Pinpoint the cell where the given text exists, returning its (X, Y) midpoint coordinate. 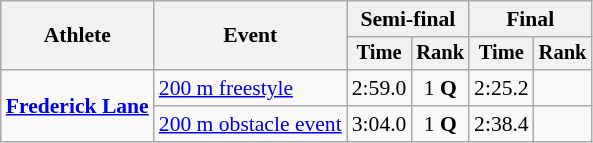
3:04.0 (380, 124)
Event (250, 36)
200 m obstacle event (250, 124)
Frederick Lane (78, 106)
Athlete (78, 36)
2:25.2 (502, 88)
2:38.4 (502, 124)
Final (530, 19)
200 m freestyle (250, 88)
2:59.0 (380, 88)
Semi-final (408, 19)
